Output the (X, Y) coordinate of the center of the cell containing the given text.  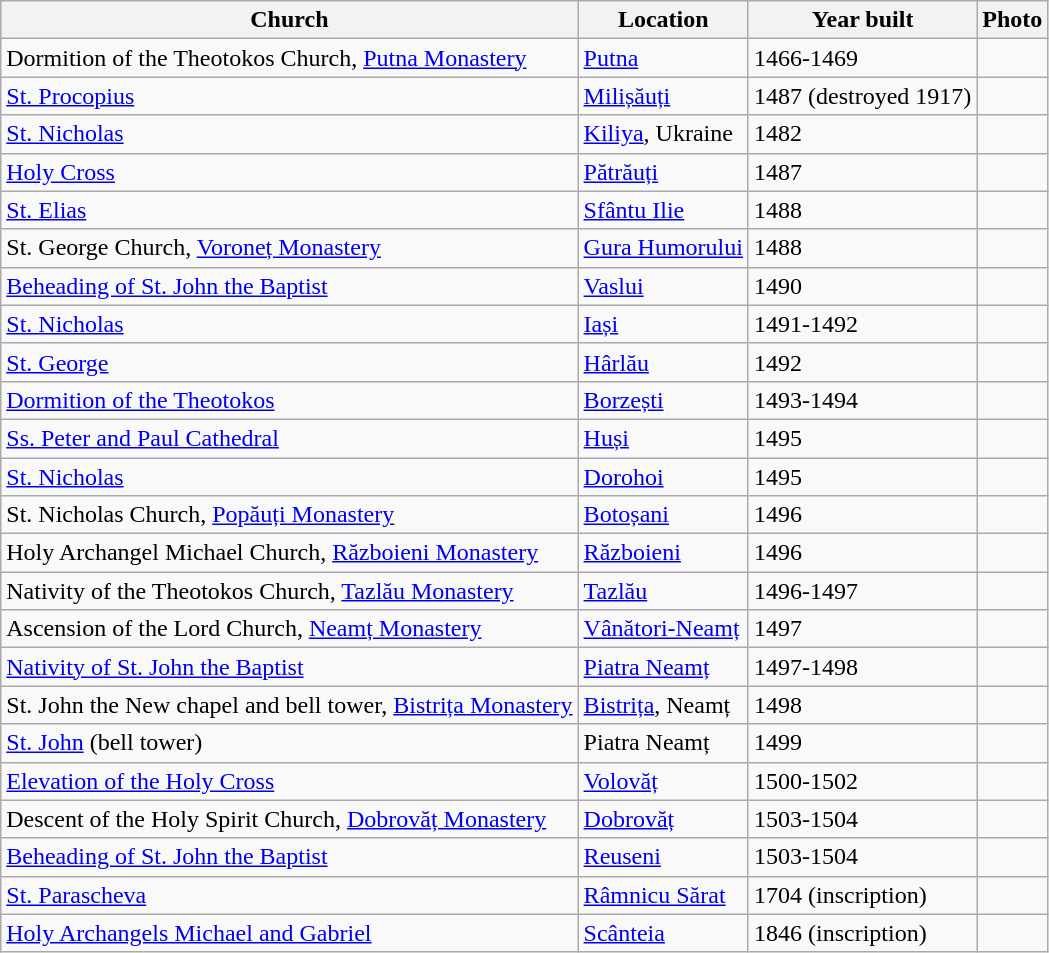
St. Elias (290, 210)
Descent of the Holy Spirit Church, Dobrovăț Monastery (290, 819)
Războieni (663, 553)
Huși (663, 438)
1487 (destroyed 1917) (862, 96)
Milișăuți (663, 96)
Location (663, 20)
Borzești (663, 400)
1466-1469 (862, 58)
St. John the New chapel and bell tower, Bistrița Monastery (290, 705)
Dobrovăț (663, 819)
St. George Church, Voroneț Monastery (290, 248)
Ss. Peter and Paul Cathedral (290, 438)
Church (290, 20)
1490 (862, 286)
1482 (862, 134)
1499 (862, 743)
Ascension of the Lord Church, Neamț Monastery (290, 629)
Tazlău (663, 591)
St. Parascheva (290, 895)
Vaslui (663, 286)
Holy Archangels Michael and Gabriel (290, 933)
St. Nicholas Church, Popăuți Monastery (290, 515)
1500-1502 (862, 781)
Vânători-Neamț (663, 629)
1497 (862, 629)
Pătrăuți (663, 172)
St. John (bell tower) (290, 743)
1497-1498 (862, 667)
Gura Humorului (663, 248)
St. Procopius (290, 96)
1498 (862, 705)
1493-1494 (862, 400)
1492 (862, 362)
Holy Cross (290, 172)
Hârlău (663, 362)
Volovăț (663, 781)
Scânteia (663, 933)
Holy Archangel Michael Church, Războieni Monastery (290, 553)
Bistrița, Neamț (663, 705)
Râmnicu Sărat (663, 895)
Iași (663, 324)
St. George (290, 362)
Nativity of the Theotokos Church, Tazlău Monastery (290, 591)
Sfântu Ilie (663, 210)
Elevation of the Holy Cross (290, 781)
1487 (862, 172)
Photo (1012, 20)
1846 (inscription) (862, 933)
Kiliya, Ukraine (663, 134)
Putna (663, 58)
1496-1497 (862, 591)
Year built (862, 20)
Botoșani (663, 515)
1704 (inscription) (862, 895)
Reuseni (663, 857)
Dormition of the Theotokos (290, 400)
Dorohoi (663, 477)
Nativity of St. John the Baptist (290, 667)
Dormition of the Theotokos Church, Putna Monastery (290, 58)
1491-1492 (862, 324)
